Determine the (x, y) coordinate at the center of the cell enclosing the given text.  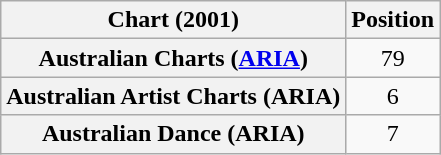
Australian Dance (ARIA) (174, 134)
Position (393, 20)
Chart (2001) (174, 20)
7 (393, 134)
6 (393, 96)
Australian Artist Charts (ARIA) (174, 96)
79 (393, 58)
Australian Charts (ARIA) (174, 58)
